Return the [X, Y] coordinate for the center point of the cell that contains the specified text.  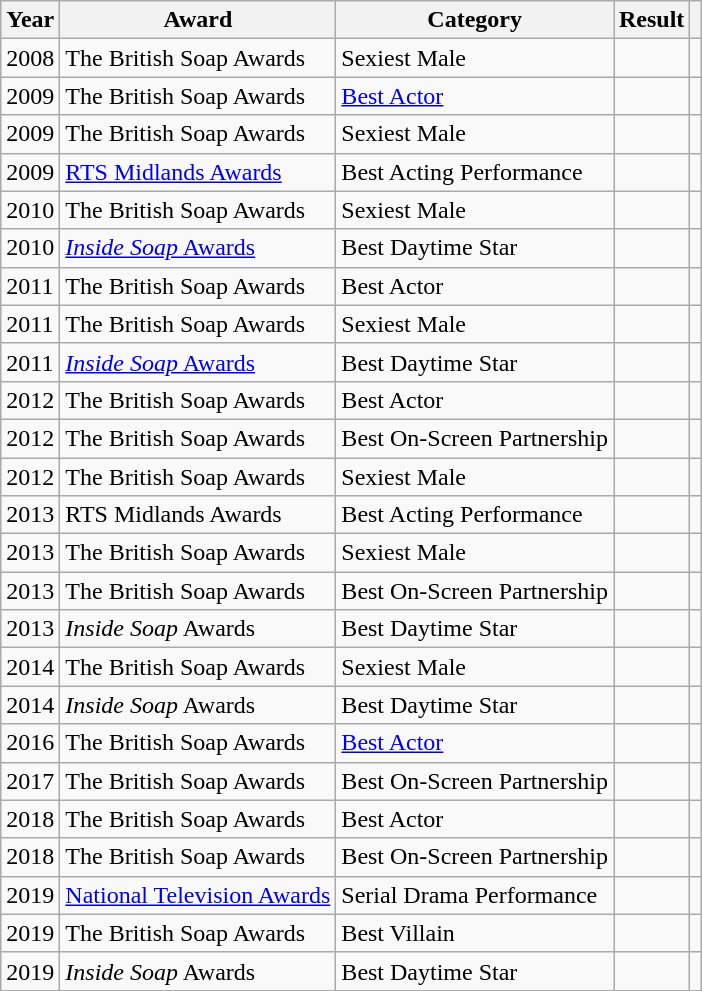
Year [30, 20]
Result [652, 20]
Best Villain [475, 933]
Award [198, 20]
Category [475, 20]
2017 [30, 781]
2008 [30, 58]
National Television Awards [198, 895]
Serial Drama Performance [475, 895]
2016 [30, 743]
